Identify which cell holds the provided text, then report its [X, Y] central coordinate. 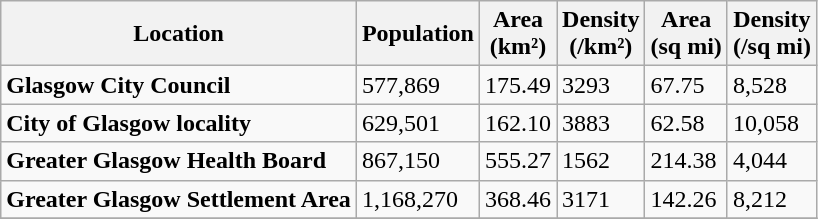
629,501 [418, 123]
8,212 [772, 199]
Location [179, 34]
175.49 [518, 85]
Density(/km²) [601, 34]
Greater Glasgow Settlement Area [179, 199]
Area(km²) [518, 34]
368.46 [518, 199]
Population [418, 34]
142.26 [686, 199]
1562 [601, 161]
3883 [601, 123]
3171 [601, 199]
62.58 [686, 123]
10,058 [772, 123]
Greater Glasgow Health Board [179, 161]
City of Glasgow locality [179, 123]
Area(sq mi) [686, 34]
8,528 [772, 85]
3293 [601, 85]
577,869 [418, 85]
4,044 [772, 161]
Density(/sq mi) [772, 34]
67.75 [686, 85]
867,150 [418, 161]
Glasgow City Council [179, 85]
555.27 [518, 161]
214.38 [686, 161]
1,168,270 [418, 199]
162.10 [518, 123]
